From the cell containing the given text, extract its center point as [x, y] coordinate. 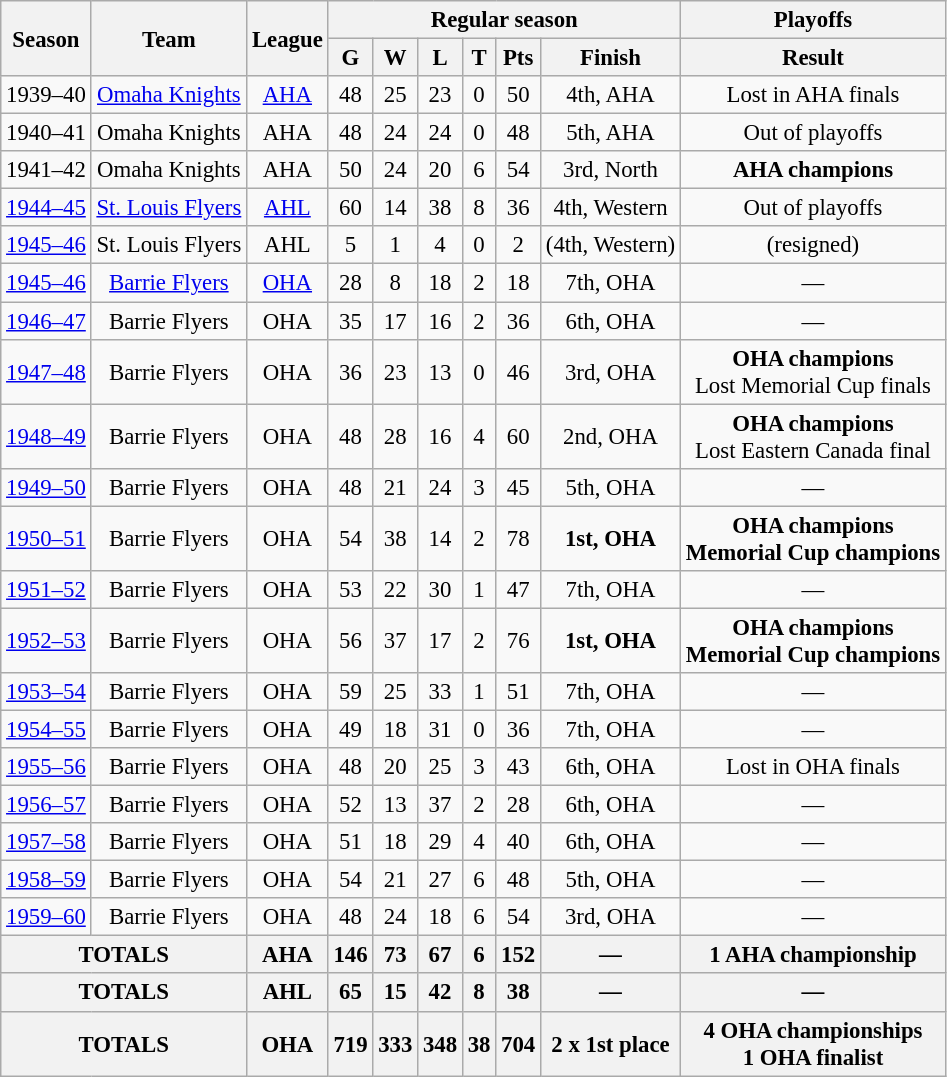
22 [396, 590]
W [396, 58]
1959–60 [46, 917]
333 [396, 1044]
2nd, OHA [611, 436]
Lost in AHA finals [812, 95]
59 [350, 692]
4 OHA championships1 OHA finalist [812, 1044]
Season [46, 38]
League [288, 38]
OHA championsLost Memorial Cup finals [812, 372]
348 [440, 1044]
1957–58 [46, 842]
Lost in OHA finals [812, 767]
33 [440, 692]
56 [350, 640]
1940–41 [46, 133]
Team [169, 38]
2 x 1st place [611, 1044]
15 [396, 993]
1951–52 [46, 590]
65 [350, 993]
47 [518, 590]
73 [396, 955]
Finish [611, 58]
T [478, 58]
Playoffs [812, 20]
1955–56 [46, 767]
4th, Western [611, 208]
3rd, North [611, 170]
704 [518, 1044]
4th, AHA [611, 95]
1948–49 [46, 436]
1953–54 [46, 692]
146 [350, 955]
1952–53 [46, 640]
43 [518, 767]
40 [518, 842]
719 [350, 1044]
1950–51 [46, 538]
30 [440, 590]
AHA champions [812, 170]
(4th, Western) [611, 245]
78 [518, 538]
42 [440, 993]
45 [518, 487]
67 [440, 955]
1947–48 [46, 372]
1949–50 [46, 487]
1944–45 [46, 208]
Pts [518, 58]
1956–57 [46, 805]
152 [518, 955]
31 [440, 729]
76 [518, 640]
L [440, 58]
46 [518, 372]
1958–59 [46, 880]
Result [812, 58]
G [350, 58]
Regular season [504, 20]
1954–55 [46, 729]
27 [440, 880]
49 [350, 729]
29 [440, 842]
1946–47 [46, 321]
(resigned) [812, 245]
OHA championsLost Eastern Canada final [812, 436]
1 AHA championship [812, 955]
53 [350, 590]
35 [350, 321]
52 [350, 805]
1939–40 [46, 95]
5 [350, 245]
5th, AHA [611, 133]
1941–42 [46, 170]
